Provide the [x, y] coordinate of the cell's center where the given text is located.  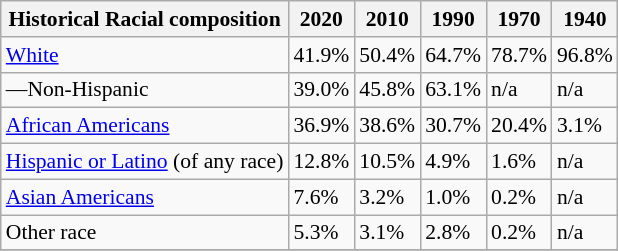
96.8% [585, 55]
2.8% [453, 233]
63.1% [453, 90]
Asian Americans [145, 197]
5.3% [321, 233]
64.7% [453, 55]
Other race [145, 233]
2020 [321, 19]
—Non-Hispanic [145, 90]
Hispanic or Latino (of any race) [145, 162]
36.9% [321, 126]
20.4% [519, 126]
White [145, 55]
45.8% [387, 90]
4.9% [453, 162]
39.0% [321, 90]
Historical Racial composition [145, 19]
1970 [519, 19]
1.0% [453, 197]
41.9% [321, 55]
1940 [585, 19]
38.6% [387, 126]
50.4% [387, 55]
78.7% [519, 55]
7.6% [321, 197]
12.8% [321, 162]
1990 [453, 19]
1.6% [519, 162]
10.5% [387, 162]
30.7% [453, 126]
African Americans [145, 126]
3.2% [387, 197]
2010 [387, 19]
